Find where the given text appears and provide that cell's center as (X, Y) coordinate. 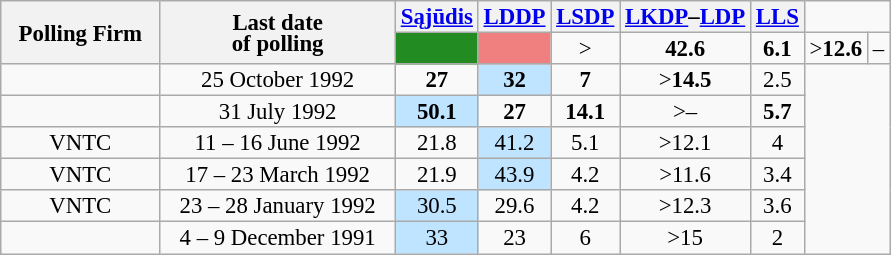
LKDP–LDP (686, 17)
33 (436, 238)
3.6 (778, 206)
14.1 (586, 112)
Sąjūdis (436, 17)
23 – 28 January 1992 (278, 206)
43.9 (514, 175)
Polling Firm (80, 32)
21.8 (436, 143)
31 July 1992 (278, 112)
Last dateof polling (278, 32)
5.7 (778, 112)
4 – 9 December 1991 (278, 238)
41.2 (514, 143)
6 (586, 238)
>12.1 (686, 143)
>11.6 (686, 175)
5.1 (586, 143)
>– (686, 112)
42.6 (686, 49)
4 (778, 143)
50.1 (436, 112)
23 (514, 238)
LDDP (514, 17)
– (879, 49)
7 (586, 80)
LLS (778, 17)
3.4 (778, 175)
2 (778, 238)
6.1 (778, 49)
>14.5 (686, 80)
17 – 23 March 1992 (278, 175)
21.9 (436, 175)
>12.3 (686, 206)
> (586, 49)
30.5 (436, 206)
11 – 16 June 1992 (278, 143)
29.6 (514, 206)
2.5 (778, 80)
25 October 1992 (278, 80)
32 (514, 80)
LSDP (586, 17)
>12.6 (836, 49)
>15 (686, 238)
